Provide the (x, y) coordinate of the cell's center where the given text is located.  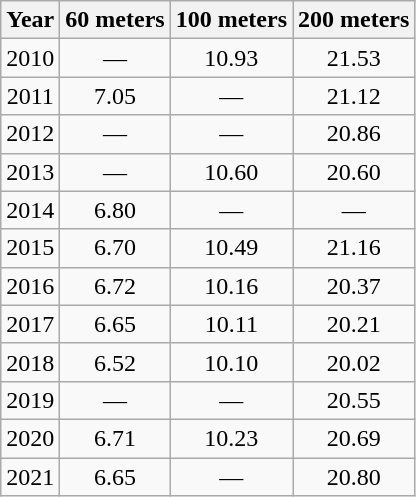
2012 (30, 134)
2019 (30, 400)
2015 (30, 248)
6.71 (115, 438)
10.10 (231, 362)
6.72 (115, 286)
20.60 (353, 172)
20.86 (353, 134)
21.53 (353, 58)
6.52 (115, 362)
20.55 (353, 400)
2011 (30, 96)
7.05 (115, 96)
21.16 (353, 248)
10.11 (231, 324)
20.37 (353, 286)
60 meters (115, 20)
2010 (30, 58)
10.93 (231, 58)
2013 (30, 172)
10.16 (231, 286)
2014 (30, 210)
20.21 (353, 324)
200 meters (353, 20)
2020 (30, 438)
2021 (30, 477)
10.23 (231, 438)
10.49 (231, 248)
Year (30, 20)
10.60 (231, 172)
20.80 (353, 477)
2016 (30, 286)
20.69 (353, 438)
100 meters (231, 20)
21.12 (353, 96)
6.70 (115, 248)
2018 (30, 362)
2017 (30, 324)
6.80 (115, 210)
20.02 (353, 362)
